Capture the cell that displays the provided text and extract its (X, Y) central coordinate. 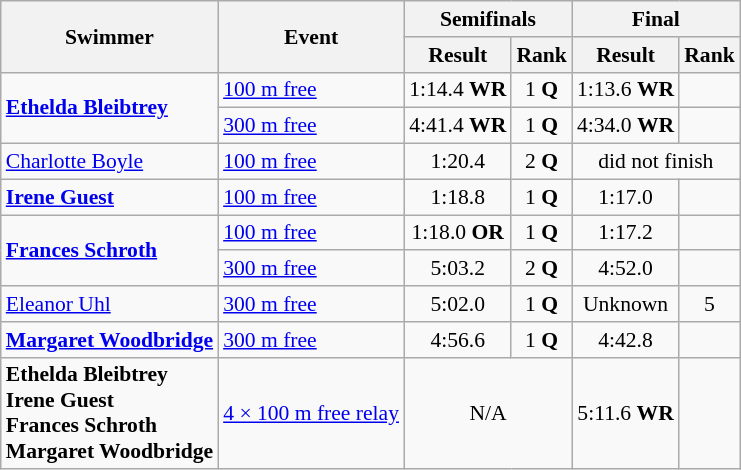
Unknown (626, 304)
4:34.0 WR (626, 126)
4:42.8 (626, 340)
Charlotte Boyle (110, 162)
Final (656, 19)
5:03.2 (458, 269)
Frances Schroth (110, 250)
N/A (488, 413)
Ethelda Bleibtrey (110, 108)
1:17.0 (626, 197)
1:17.2 (626, 233)
1:18.0 OR (458, 233)
5 (710, 304)
4:52.0 (626, 269)
5:11.6 WR (626, 413)
did not finish (656, 162)
4:41.4 WR (458, 126)
Semifinals (488, 19)
Ethelda BleibtreyIrene GuestFrances SchrothMargaret Woodbridge (110, 413)
1:20.4 (458, 162)
4:56.6 (458, 340)
Event (311, 36)
4 × 100 m free relay (311, 413)
Swimmer (110, 36)
Margaret Woodbridge (110, 340)
1:14.4 WR (458, 90)
1:18.8 (458, 197)
1:13.6 WR (626, 90)
Irene Guest (110, 197)
Eleanor Uhl (110, 304)
5:02.0 (458, 304)
